Extract the (x, y) coordinate from the center of the cell holding the provided text.  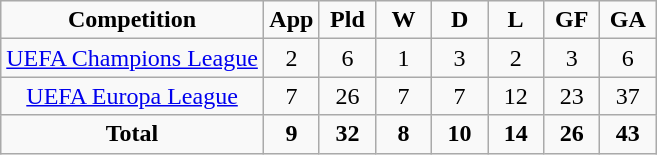
L (516, 20)
W (403, 20)
23 (572, 96)
GF (572, 20)
Pld (347, 20)
App (291, 20)
Competition (132, 20)
UEFA Europa League (132, 96)
43 (628, 134)
D (460, 20)
14 (516, 134)
10 (460, 134)
1 (403, 58)
9 (291, 134)
Total (132, 134)
8 (403, 134)
GA (628, 20)
32 (347, 134)
UEFA Champions League (132, 58)
12 (516, 96)
37 (628, 96)
